From the cell containing the given text, extract its center point as (x, y) coordinate. 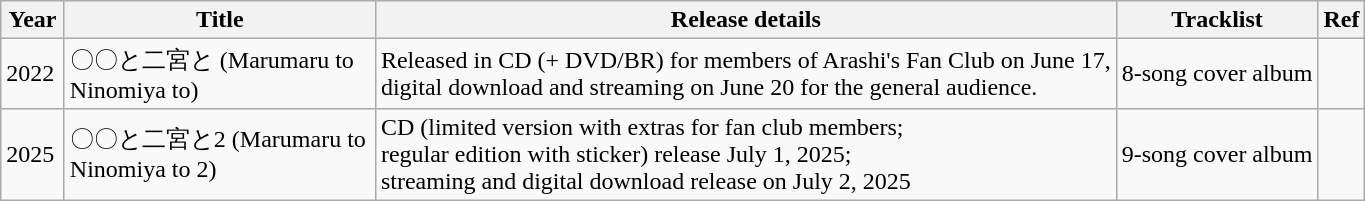
Ref (1342, 20)
2022 (33, 74)
Release details (746, 20)
8-song cover album (1217, 74)
Title (220, 20)
9-song cover album (1217, 154)
Tracklist (1217, 20)
〇〇と二宮と (Marumaru to Ninomiya to) (220, 74)
2025 (33, 154)
Year (33, 20)
Released in CD (+ DVD/BR) for members of Arashi's Fan Club on June 17, digital download and streaming on June 20 for the general audience. (746, 74)
〇〇と二宮と2 (Marumaru to Ninomiya to 2) (220, 154)
